Return [x, y] of the center of cell containing provided text 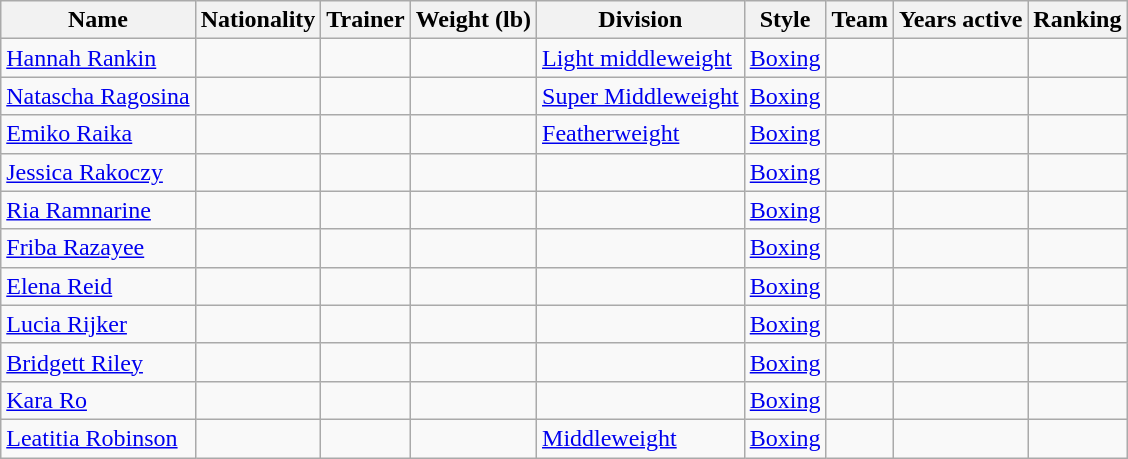
Natascha Ragosina [98, 96]
Ranking [1078, 20]
Featherweight [641, 134]
Trainer [366, 20]
Weight (lb) [473, 20]
Hannah Rankin [98, 58]
Nationality [258, 20]
Super Middleweight [641, 96]
Friba Razayee [98, 248]
Middleweight [641, 438]
Elena Reid [98, 286]
Emiko Raika [98, 134]
Bridgett Riley [98, 362]
Ria Ramnarine [98, 210]
Years active [960, 20]
Kara Ro [98, 400]
Light middleweight [641, 58]
Division [641, 20]
Lucia Rijker [98, 324]
Style [785, 20]
Name [98, 20]
Team [860, 20]
Jessica Rakoczy [98, 172]
Leatitia Robinson [98, 438]
